Detect which cell encompasses the target text, then output its (X, Y) center coordinate. 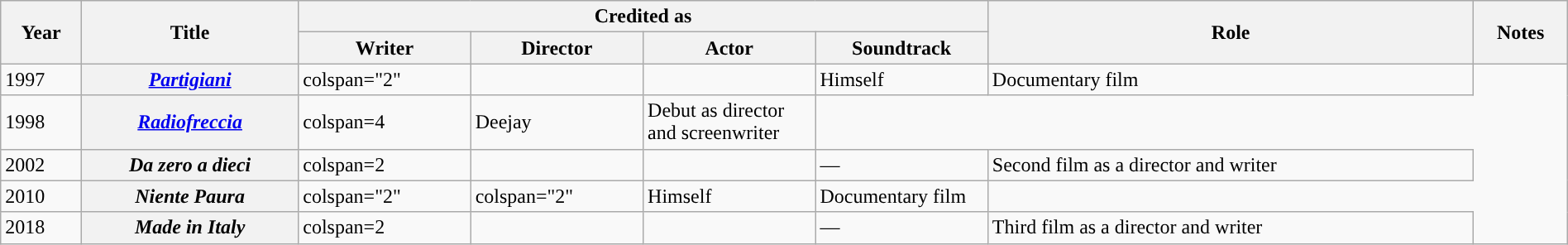
Year (41, 32)
1998 (41, 122)
Director (557, 48)
Niente Paura (190, 196)
Notes (1520, 32)
2002 (41, 165)
Writer (385, 48)
Made in Italy (190, 228)
colspan=4 (385, 122)
Da zero a dieci (190, 165)
Partigiani (190, 79)
Credited as (643, 17)
Debut as director and screenwriter (729, 122)
Deejay (557, 122)
Soundtrack (901, 48)
Radiofreccia (190, 122)
Second film as a director and writer (1231, 165)
Title (190, 32)
Third film as a director and writer (1231, 228)
2018 (41, 228)
2010 (41, 196)
Role (1231, 32)
1997 (41, 79)
Actor (729, 48)
